Return the [X, Y] coordinate for the center point of the cell that contains the specified text.  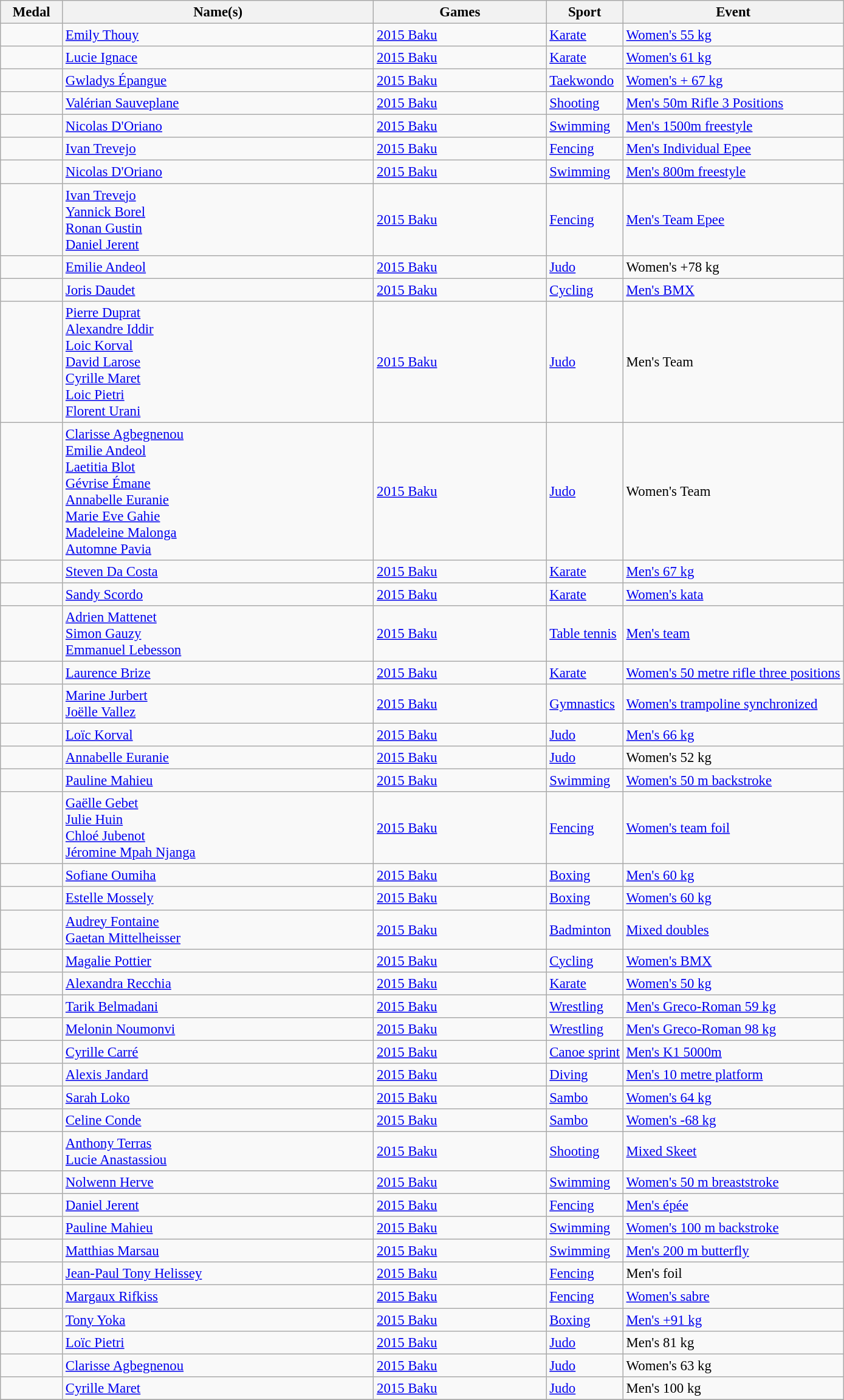
Women's team foil [733, 828]
Men's Greco-Roman 98 kg [733, 1029]
Audrey FontaineGaetan Mittelheisser [218, 930]
Badminton [585, 930]
Margaux Rifkiss [218, 1297]
Gaëlle GebetJulie HuinChloé JubenotJéromine Mpah Njanga [218, 828]
Cyrille Maret [218, 1388]
Sofiane Oumiha [218, 876]
Alexis Jandard [218, 1075]
Men's 50m Rifle 3 Positions [733, 103]
Women's 55 kg [733, 35]
Tony Yoka [218, 1320]
Women's BMX [733, 961]
Sandy Scordo [218, 594]
Men's 200 m butterfly [733, 1251]
Tarik Belmadani [218, 1006]
Men's K1 5000m [733, 1052]
Women's trampoline synchronized [733, 704]
Emilie Andeol [218, 267]
Anthony TerrasLucie Anastassiou [218, 1152]
Men's épée [733, 1206]
Men's Greco-Roman 59 kg [733, 1006]
Pierre DupratAlexandre IddirLoic KorvalDavid LaroseCyrille MaretLoic PietriFlorent Urani [218, 362]
Joris Daudet [218, 290]
Games [460, 12]
Magalie Pottier [218, 961]
Nolwenn Herve [218, 1182]
Men's 81 kg [733, 1342]
Men's +91 kg [733, 1320]
Men's 60 kg [733, 876]
Men's 100 kg [733, 1388]
Men's 800m freestyle [733, 172]
Men's 67 kg [733, 572]
Loïc Pietri [218, 1342]
Men's team [733, 634]
Cyrille Carré [218, 1052]
Women's 50 metre rifle three positions [733, 673]
Men's Team [733, 362]
Gymnastics [585, 704]
Valérian Sauveplane [218, 103]
Women's + 67 kg [733, 81]
Diving [585, 1075]
Jean-Paul Tony Helissey [218, 1274]
Men's 10 metre platform [733, 1075]
Clarisse AgbegnenouEmilie AndeolLaetitia BlotGévrise ÉmaneAnnabelle EuranieMarie Eve GahieMadeleine MalongaAutomne Pavia [218, 491]
Mixed doubles [733, 930]
Women's 63 kg [733, 1365]
Mixed Skeet [733, 1152]
Matthias Marsau [218, 1251]
Women's -68 kg [733, 1120]
Daniel Jerent [218, 1206]
Women's 52 kg [733, 758]
Lucie Ignace [218, 58]
Loïc Korval [218, 735]
Medal [32, 12]
Canoe sprint [585, 1052]
Steven Da Costa [218, 572]
Women's sabre [733, 1297]
Name(s) [218, 12]
Laurence Brize [218, 673]
Men's 66 kg [733, 735]
Women's 64 kg [733, 1097]
Melonin Noumonvi [218, 1029]
Men's 1500m freestyle [733, 126]
Celine Conde [218, 1120]
Sarah Loko [218, 1097]
Men's BMX [733, 290]
Estelle Mossely [218, 899]
Women's +78 kg [733, 267]
Women's 100 m backstroke [733, 1228]
Clarisse Agbegnenou [218, 1365]
Marine JurbertJoëlle Vallez [218, 704]
Gwladys Épangue [218, 81]
Women's 61 kg [733, 58]
Women's 50 m backstroke [733, 781]
Adrien MattenetSimon GauzyEmmanuel Lebesson [218, 634]
Men's foil [733, 1274]
Table tennis [585, 634]
Event [733, 12]
Ivan Trevejo [218, 149]
Women's Team [733, 491]
Women's 60 kg [733, 899]
Alexandra Recchia [218, 983]
Annabelle Euranie [218, 758]
Men's Team Epee [733, 220]
Taekwondo [585, 81]
Sport [585, 12]
Emily Thouy [218, 35]
Women's 50 m breaststroke [733, 1182]
Women's kata [733, 594]
Men's Individual Epee [733, 149]
Ivan TrevejoYannick BorelRonan GustinDaniel Jerent [218, 220]
Women's 50 kg [733, 983]
